Return the [X, Y] coordinate for the center point of the cell that contains the specified text.  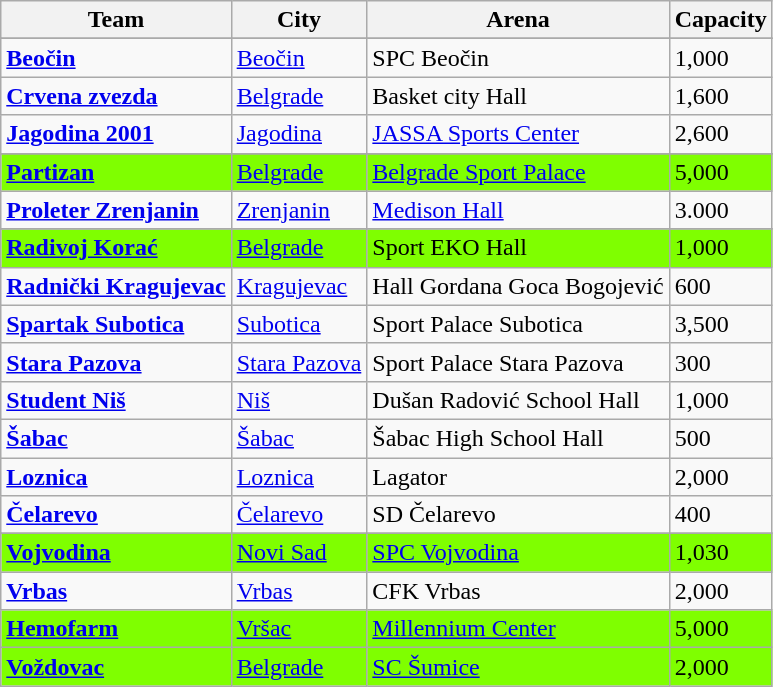
CFK Vrbas [518, 591]
Jagodina 2001 [116, 134]
Hemofarm [116, 629]
Partizan [116, 172]
Subotica [299, 324]
SPC Vojvodina [518, 553]
2,600 [720, 134]
300 [720, 362]
Team [116, 20]
SC Šumice [518, 667]
Kragujevac [299, 286]
Capacity [720, 20]
1,030 [720, 553]
Basket city Hall [518, 96]
Medison Hall [518, 210]
Vojvodina [116, 553]
SPC Beočin [518, 58]
SD Čelarevo [518, 515]
Sport Palace Stara Pazova [518, 362]
Hall Gordana Goca Bogojević [518, 286]
Radivoj Korać [116, 248]
Spartak Subotica [116, 324]
600 [720, 286]
Student Niš [116, 400]
Lagator [518, 477]
Arena [518, 20]
Sport Palace Subotica [518, 324]
Millennium Center [518, 629]
Radnički Kragujevac [116, 286]
Šabac High School Hall [518, 438]
400 [720, 515]
3.000 [720, 210]
City [299, 20]
Novi Sad [299, 553]
Voždovac [116, 667]
Crvena zvezda [116, 96]
Zrenjanin [299, 210]
Vršac [299, 629]
Niš [299, 400]
1,600 [720, 96]
Proleter Zrenjanin [116, 210]
JASSA Sports Center [518, 134]
Jagodina [299, 134]
500 [720, 438]
Sport EKO Hall [518, 248]
Dušan Radović School Hall [518, 400]
3,500 [720, 324]
Belgrade Sport Palace [518, 172]
